Return the [X, Y] coordinate for the center point of the cell that contains the specified text.  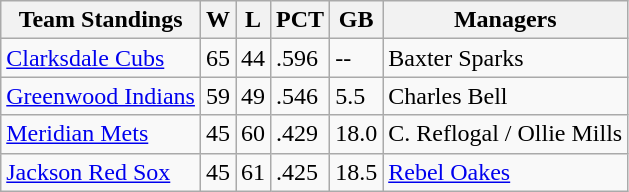
Greenwood Indians [101, 96]
.425 [300, 172]
49 [254, 96]
65 [218, 58]
Jackson Red Sox [101, 172]
Meridian Mets [101, 134]
59 [218, 96]
W [218, 20]
GB [356, 20]
Managers [506, 20]
Clarksdale Cubs [101, 58]
.429 [300, 134]
60 [254, 134]
C. Reflogal / Ollie Mills [506, 134]
PCT [300, 20]
44 [254, 58]
Charles Bell [506, 96]
5.5 [356, 96]
Team Standings [101, 20]
18.0 [356, 134]
Baxter Sparks [506, 58]
.596 [300, 58]
61 [254, 172]
-- [356, 58]
L [254, 20]
18.5 [356, 172]
.546 [300, 96]
Rebel Oakes [506, 172]
